Capture the cell that displays the provided text and extract its (x, y) central coordinate. 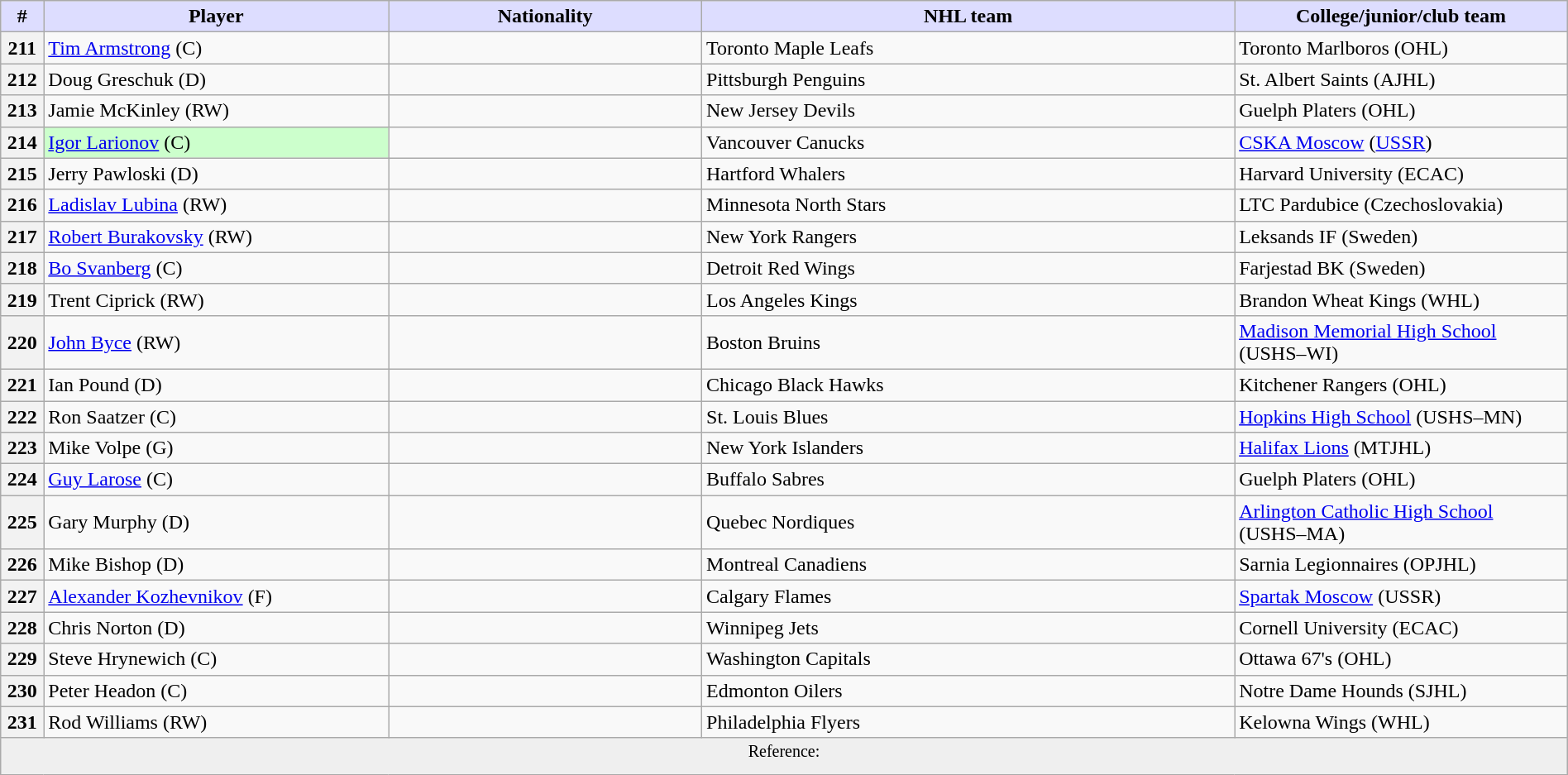
NHL team (968, 17)
Tim Armstrong (C) (217, 48)
Brandon Wheat Kings (WHL) (1401, 299)
CSKA Moscow (USSR) (1401, 142)
Toronto Maple Leafs (968, 48)
Ian Pound (D) (217, 385)
Doug Greschuk (D) (217, 79)
220 (22, 342)
Arlington Catholic High School (USHS–MA) (1401, 523)
Philadelphia Flyers (968, 722)
Harvard University (ECAC) (1401, 174)
Guy Larose (C) (217, 480)
Ron Saatzer (C) (217, 416)
227 (22, 596)
Mike Bishop (D) (217, 565)
230 (22, 691)
222 (22, 416)
Robert Burakovsky (RW) (217, 237)
New Jersey Devils (968, 111)
St. Louis Blues (968, 416)
Chris Norton (D) (217, 628)
John Byce (RW) (217, 342)
215 (22, 174)
223 (22, 448)
Kitchener Rangers (OHL) (1401, 385)
Ottawa 67's (OHL) (1401, 659)
Steve Hrynewich (C) (217, 659)
Vancouver Canucks (968, 142)
224 (22, 480)
211 (22, 48)
Jamie McKinley (RW) (217, 111)
Mike Volpe (G) (217, 448)
Hartford Whalers (968, 174)
# (22, 17)
Sarnia Legionnaires (OPJHL) (1401, 565)
Igor Larionov (C) (217, 142)
225 (22, 523)
Jerry Pawloski (D) (217, 174)
Quebec Nordiques (968, 523)
Reference: (784, 756)
Montreal Canadiens (968, 565)
Notre Dame Hounds (SJHL) (1401, 691)
Madison Memorial High School (USHS–WI) (1401, 342)
Bo Svanberg (C) (217, 268)
Alexander Kozhevnikov (F) (217, 596)
Ladislav Lubina (RW) (217, 205)
231 (22, 722)
218 (22, 268)
Calgary Flames (968, 596)
Leksands IF (Sweden) (1401, 237)
Detroit Red Wings (968, 268)
229 (22, 659)
216 (22, 205)
LTC Pardubice (Czechoslovakia) (1401, 205)
Washington Capitals (968, 659)
Gary Murphy (D) (217, 523)
221 (22, 385)
College/junior/club team (1401, 17)
Buffalo Sabres (968, 480)
228 (22, 628)
Chicago Black Hawks (968, 385)
217 (22, 237)
Hopkins High School (USHS–MN) (1401, 416)
Boston Bruins (968, 342)
Winnipeg Jets (968, 628)
Farjestad BK (Sweden) (1401, 268)
New York Islanders (968, 448)
Rod Williams (RW) (217, 722)
Cornell University (ECAC) (1401, 628)
St. Albert Saints (AJHL) (1401, 79)
Kelowna Wings (WHL) (1401, 722)
226 (22, 565)
Player (217, 17)
Toronto Marlboros (OHL) (1401, 48)
213 (22, 111)
Trent Ciprick (RW) (217, 299)
Halifax Lions (MTJHL) (1401, 448)
New York Rangers (968, 237)
219 (22, 299)
Minnesota North Stars (968, 205)
214 (22, 142)
Nationality (546, 17)
Los Angeles Kings (968, 299)
212 (22, 79)
Pittsburgh Penguins (968, 79)
Spartak Moscow (USSR) (1401, 596)
Edmonton Oilers (968, 691)
Peter Headon (C) (217, 691)
